From the cell containing the given text, extract its center point as (X, Y) coordinate. 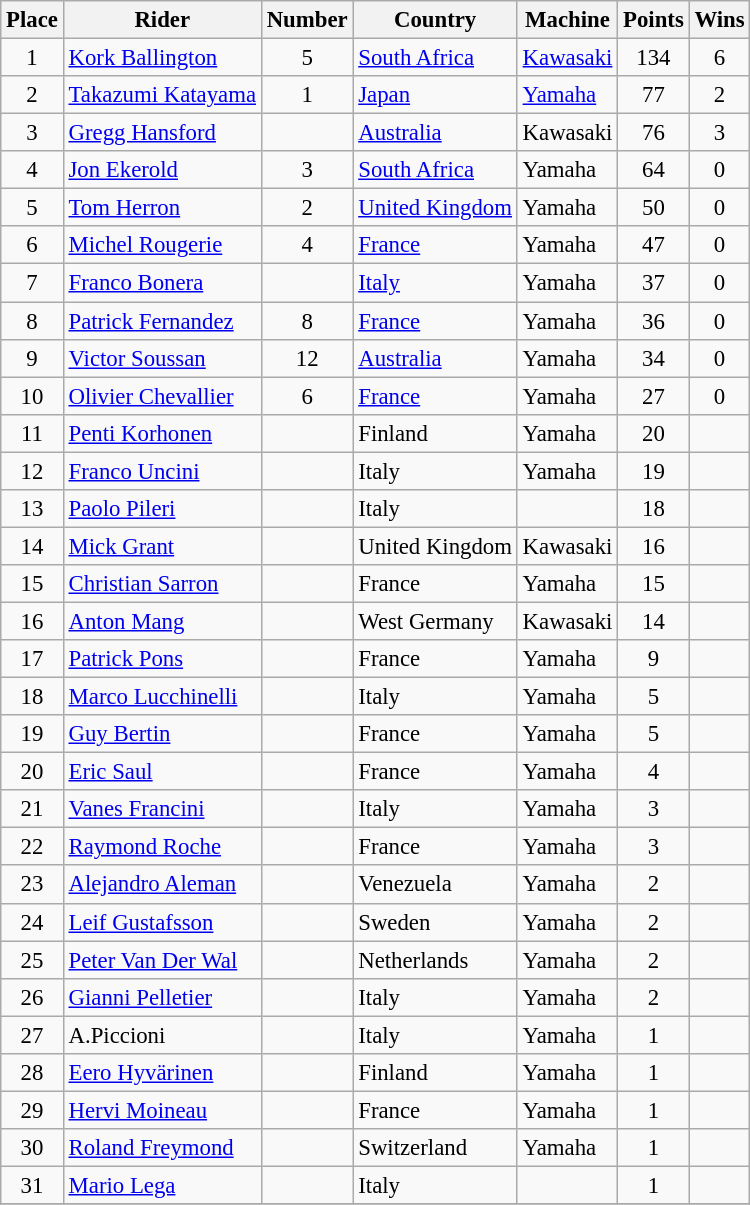
Mick Grant (162, 546)
Eric Saul (162, 772)
Roland Freymond (162, 1148)
Anton Mang (162, 621)
10 (32, 396)
30 (32, 1148)
Gianni Pelletier (162, 997)
Place (32, 20)
Hervi Moineau (162, 1110)
31 (32, 1185)
Switzerland (435, 1148)
Takazumi Katayama (162, 95)
64 (654, 170)
Vanes Francini (162, 809)
Wins (720, 20)
Penti Korhonen (162, 433)
West Germany (435, 621)
Rider (162, 20)
11 (32, 433)
Alejandro Aleman (162, 885)
Country (435, 20)
Sweden (435, 922)
37 (654, 283)
77 (654, 95)
134 (654, 58)
26 (32, 997)
Number (307, 20)
Michel Rougerie (162, 245)
76 (654, 133)
Venezuela (435, 885)
Jon Ekerold (162, 170)
Paolo Pileri (162, 509)
Tom Herron (162, 208)
34 (654, 358)
Eero Hyvärinen (162, 1073)
Patrick Pons (162, 659)
23 (32, 885)
Netherlands (435, 960)
Christian Sarron (162, 584)
22 (32, 847)
29 (32, 1110)
Marco Lucchinelli (162, 697)
21 (32, 809)
Points (654, 20)
Leif Gustafsson (162, 922)
Machine (567, 20)
7 (32, 283)
Olivier Chevallier (162, 396)
36 (654, 321)
Peter Van Der Wal (162, 960)
Raymond Roche (162, 847)
Patrick Fernandez (162, 321)
13 (32, 509)
Kork Ballington (162, 58)
25 (32, 960)
Franco Uncini (162, 471)
47 (654, 245)
17 (32, 659)
Victor Soussan (162, 358)
28 (32, 1073)
A.Piccioni (162, 1035)
Japan (435, 95)
Gregg Hansford (162, 133)
Franco Bonera (162, 283)
50 (654, 208)
Guy Bertin (162, 734)
Mario Lega (162, 1185)
24 (32, 922)
